Identify which cell holds the provided text, then report its (x, y) central coordinate. 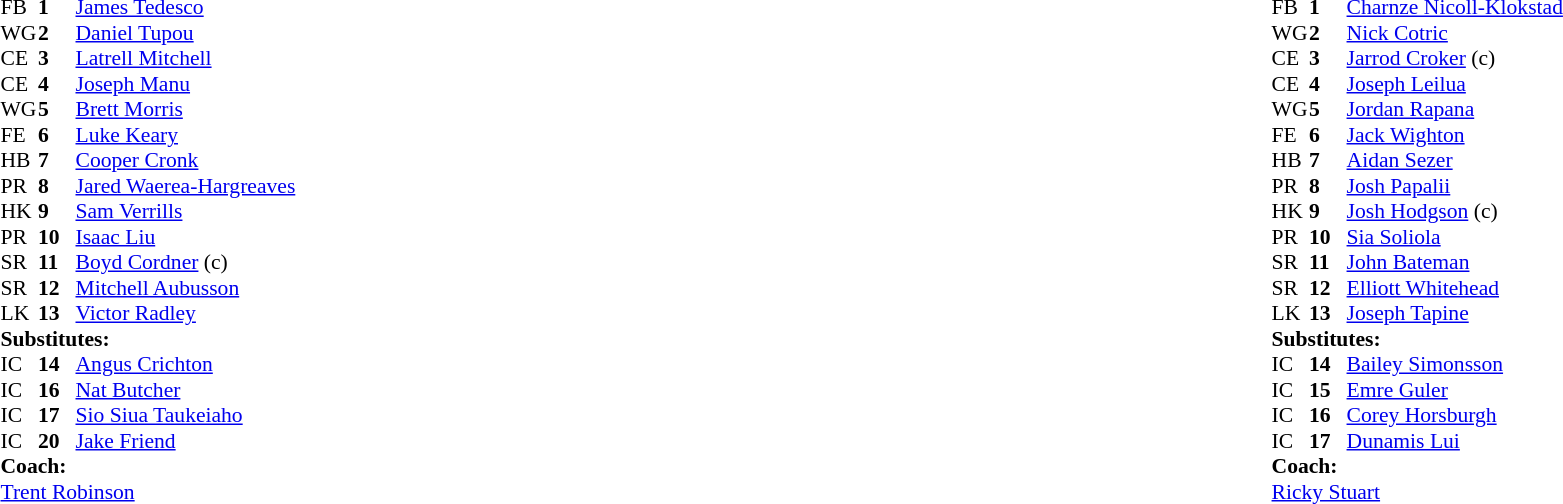
Dunamis Lui (1455, 441)
Joseph Leilua (1455, 84)
Joseph Tapine (1455, 313)
Isaac Liu (186, 237)
20 (57, 441)
Aidan Sezer (1455, 161)
Brett Morris (186, 109)
Luke Keary (186, 135)
Latrell Mitchell (186, 59)
Elliott Whitehead (1455, 288)
Sia Soliola (1455, 237)
Bailey Simonsson (1455, 365)
Cooper Cronk (186, 161)
Emre Guler (1455, 390)
Daniel Tupou (186, 33)
Sam Verrills (186, 211)
Corey Horsburgh (1455, 415)
Josh Hodgson (c) (1455, 211)
15 (1328, 390)
Boyd Cordner (c) (186, 263)
Joseph Manu (186, 84)
Jordan Rapana (1455, 109)
Jack Wighton (1455, 135)
Victor Radley (186, 313)
Jarrod Croker (c) (1455, 59)
Angus Crichton (186, 365)
Mitchell Aubusson (186, 288)
Josh Papalii (1455, 186)
John Bateman (1455, 263)
Nick Cotric (1455, 33)
Nat Butcher (186, 390)
Sio Siua Taukeiaho (186, 415)
Jared Waerea-Hargreaves (186, 186)
Jake Friend (186, 441)
